Output the (X, Y) coordinate of the center of the cell containing the given text.  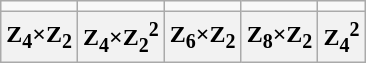
Z42 (342, 38)
Z4×Z2 (40, 38)
Z8×Z2 (280, 38)
Z6×Z2 (202, 38)
Z4×Z22 (122, 38)
